Find where the given text appears and provide that cell's center as (X, Y) coordinate. 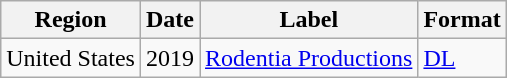
Format (462, 20)
DL (462, 58)
2019 (170, 58)
Rodentia Productions (309, 58)
Label (309, 20)
Date (170, 20)
Region (71, 20)
United States (71, 58)
